Identify which cell holds the provided text, then report its [X, Y] central coordinate. 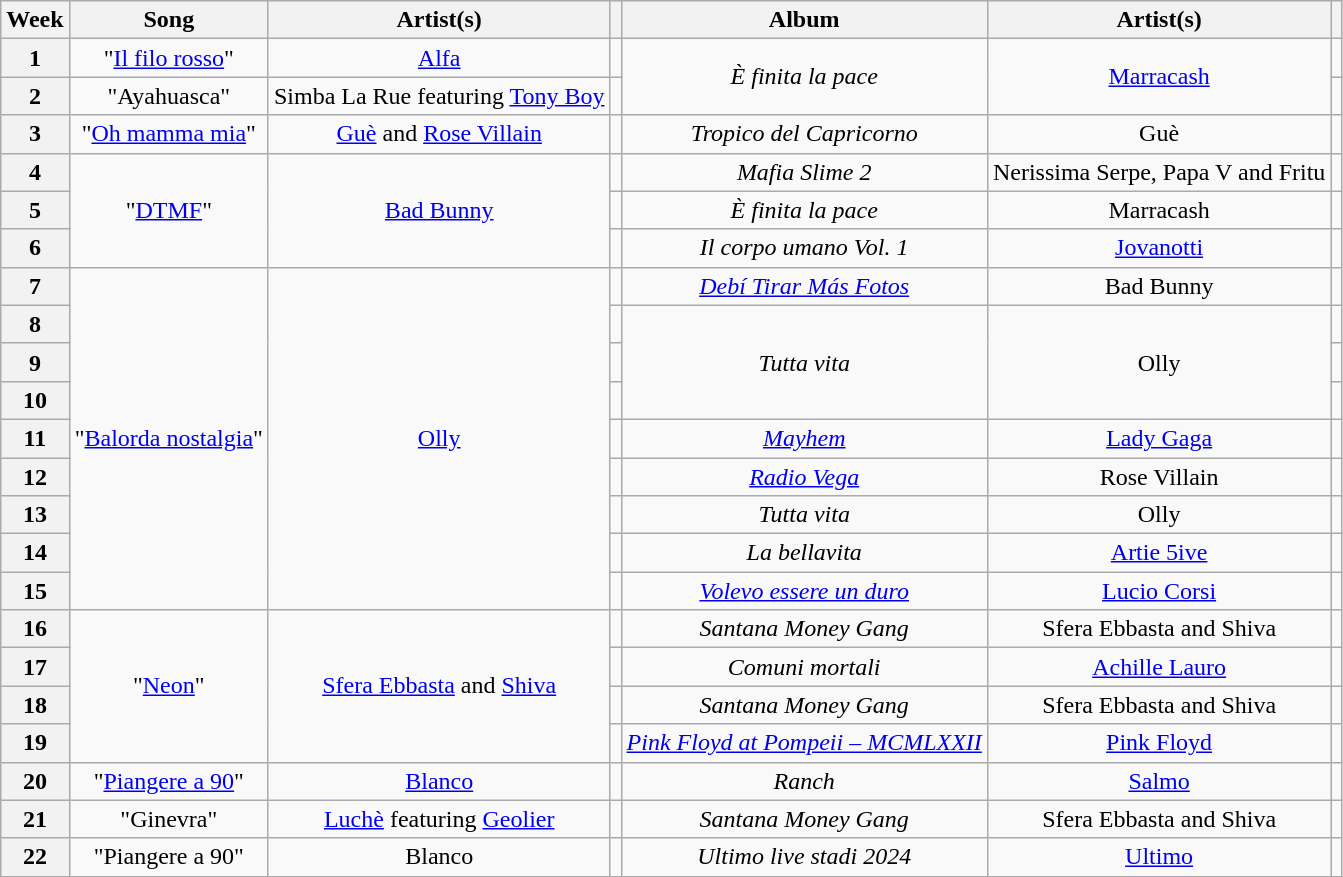
Alfa [439, 58]
10 [35, 400]
Guè [1158, 134]
Rose Villain [1158, 477]
"Il filo rosso" [168, 58]
9 [35, 362]
22 [35, 857]
"DTMF" [168, 210]
Lady Gaga [1158, 438]
"Neon" [168, 686]
16 [35, 629]
Luchè featuring Geolier [439, 819]
Il corpo umano Vol. 1 [804, 248]
Lucio Corsi [1158, 591]
13 [35, 515]
Volevo essere un duro [804, 591]
Radio Vega [804, 477]
Mayhem [804, 438]
20 [35, 781]
Simba La Rue featuring Tony Boy [439, 96]
19 [35, 743]
Salmo [1158, 781]
14 [35, 553]
17 [35, 667]
La bellavita [804, 553]
Week [35, 20]
Comuni mortali [804, 667]
"Oh mamma mia" [168, 134]
Pink Floyd at Pompeii – MCMLXXII [804, 743]
Achille Lauro [1158, 667]
15 [35, 591]
3 [35, 134]
Song [168, 20]
Mafia Slime 2 [804, 172]
Ultimo [1158, 857]
Guè and Rose Villain [439, 134]
7 [35, 286]
21 [35, 819]
8 [35, 324]
Tropico del Capricorno [804, 134]
Pink Floyd [1158, 743]
2 [35, 96]
6 [35, 248]
Ranch [804, 781]
Ultimo live stadi 2024 [804, 857]
18 [35, 705]
Artie 5ive [1158, 553]
"Ayahuasca" [168, 96]
12 [35, 477]
Album [804, 20]
1 [35, 58]
Debí Tirar Más Fotos [804, 286]
"Ginevra" [168, 819]
Jovanotti [1158, 248]
5 [35, 210]
"Balorda nostalgia" [168, 438]
Nerissima Serpe, Papa V and Fritu [1158, 172]
11 [35, 438]
4 [35, 172]
